Return the (X, Y) coordinate for the center point of the cell that contains the specified text.  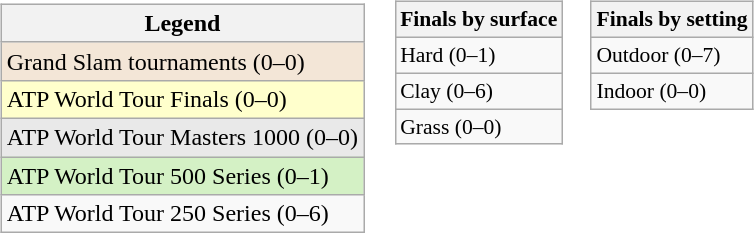
Finals by surface (478, 20)
ATP World Tour 500 Series (0–1) (182, 175)
Grass (0–0) (478, 127)
Indoor (0–0) (672, 91)
Outdoor (0–7) (672, 55)
Grand Slam tournaments (0–0) (182, 61)
ATP World Tour Masters 1000 (0–0) (182, 137)
ATP World Tour 250 Series (0–6) (182, 214)
Hard (0–1) (478, 55)
Legend (182, 23)
Clay (0–6) (478, 91)
Finals by setting (672, 20)
ATP World Tour Finals (0–0) (182, 99)
